Find where the given text appears and provide that cell's center as [X, Y] coordinate. 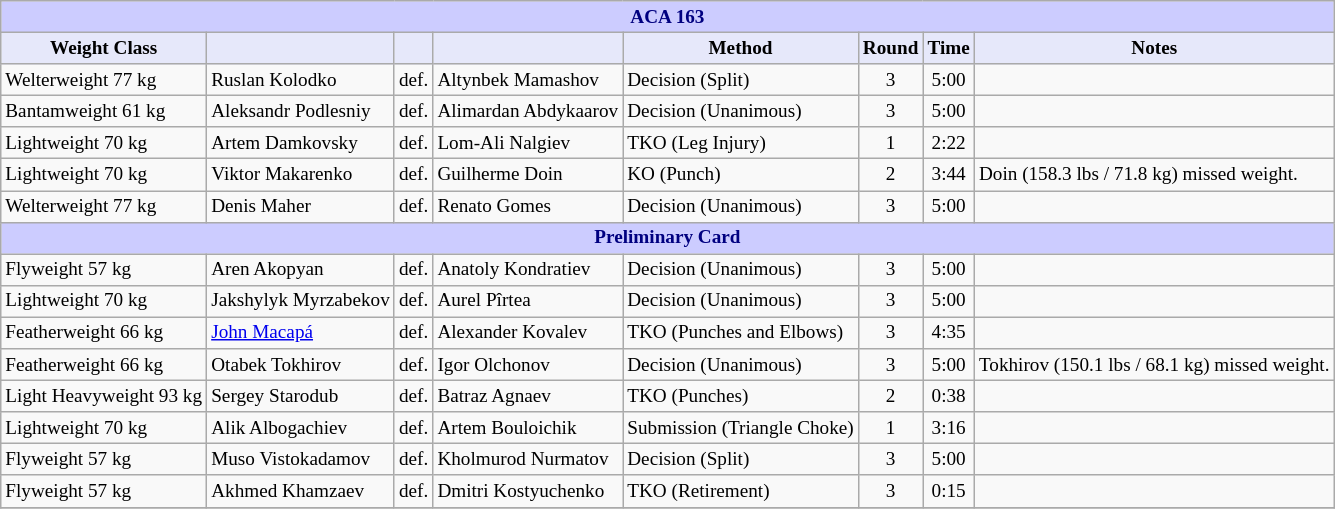
Artem Bouloichik [528, 428]
Kholmurod Nurmatov [528, 460]
KO (Punch) [741, 175]
Sergey Starodub [301, 396]
Tokhirov (150.1 lbs / 68.1 kg) missed weight. [1154, 365]
Doin (158.3 lbs / 71.8 kg) missed weight. [1154, 175]
Jakshylyk Myrzabekov [301, 301]
Dmitri Kostyuchenko [528, 491]
0:15 [948, 491]
ACA 163 [668, 17]
4:35 [948, 333]
Altynbek Mamashov [528, 80]
Light Heavyweight 93 kg [104, 396]
Otabek Tokhirov [301, 365]
TKO (Punches) [741, 396]
Notes [1154, 48]
Lom-Ali Nalgiev [528, 143]
Renato Gomes [528, 206]
2:22 [948, 143]
Anatoly Kondratiev [528, 270]
Batraz Agnaev [528, 396]
Alexander Kovalev [528, 333]
Guilherme Doin [528, 175]
Bantamweight 61 kg [104, 111]
Alimardan Abdykaarov [528, 111]
Igor Olchonov [528, 365]
Method [741, 48]
John Macapá [301, 333]
TKO (Retirement) [741, 491]
Denis Maher [301, 206]
3:16 [948, 428]
Preliminary Card [668, 238]
Weight Class [104, 48]
Alik Albogachiev [301, 428]
TKO (Leg Injury) [741, 143]
Submission (Triangle Choke) [741, 428]
Ruslan Kolodko [301, 80]
Aurel Pîrtea [528, 301]
Viktor Makarenko [301, 175]
Aren Akopyan [301, 270]
3:44 [948, 175]
Aleksandr Podlesniy [301, 111]
0:38 [948, 396]
Artem Damkovsky [301, 143]
Time [948, 48]
Akhmed Khamzaev [301, 491]
Muso Vistokadamov [301, 460]
Round [890, 48]
TKO (Punches and Elbows) [741, 333]
